Scan for the cell matching the given text and deliver its (x, y) coordinate at center. 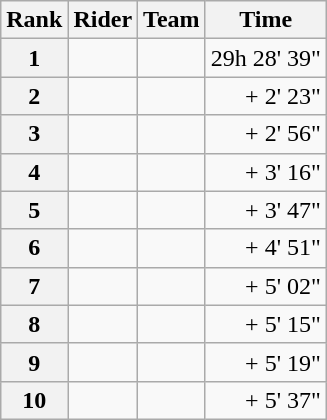
8 (34, 324)
+ 2' 56" (266, 134)
+ 5' 15" (266, 324)
+ 4' 51" (266, 248)
7 (34, 286)
2 (34, 96)
1 (34, 58)
29h 28' 39" (266, 58)
+ 5' 02" (266, 286)
9 (34, 362)
+ 3' 47" (266, 210)
Time (266, 20)
Rank (34, 20)
+ 3' 16" (266, 172)
+ 2' 23" (266, 96)
4 (34, 172)
5 (34, 210)
+ 5' 37" (266, 400)
3 (34, 134)
Rider (103, 20)
Team (172, 20)
10 (34, 400)
6 (34, 248)
+ 5' 19" (266, 362)
